Extract the [X, Y] coordinate from the center of the cell holding the provided text.  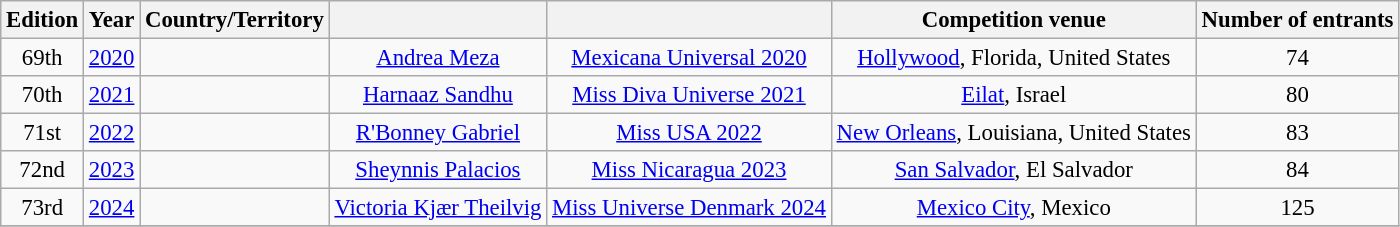
83 [1298, 133]
2022 [112, 133]
Number of entrants [1298, 20]
73rd [42, 208]
Andrea Meza [438, 58]
Eilat, Israel [1014, 95]
125 [1298, 208]
2021 [112, 95]
Edition [42, 20]
2023 [112, 170]
69th [42, 58]
Hollywood, Florida, United States [1014, 58]
71st [42, 133]
2024 [112, 208]
New Orleans, Louisiana, United States [1014, 133]
70th [42, 95]
Miss USA 2022 [690, 133]
Year [112, 20]
74 [1298, 58]
Mexicana Universal 2020 [690, 58]
Miss Diva Universe 2021 [690, 95]
72nd [42, 170]
Victoria Kjær Theilvig [438, 208]
Competition venue [1014, 20]
Mexico City, Mexico [1014, 208]
80 [1298, 95]
2020 [112, 58]
Miss Nicaragua 2023 [690, 170]
Harnaaz Sandhu [438, 95]
Sheynnis Palacios [438, 170]
San Salvador, El Salvador [1014, 170]
84 [1298, 170]
Country/Territory [234, 20]
Miss Universe Denmark 2024 [690, 208]
R'Bonney Gabriel [438, 133]
